Locate the cell with the specified text and output its [x, y] center coordinate. 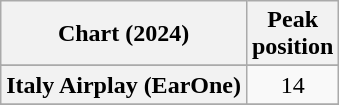
Peakposition [292, 34]
14 [292, 85]
Italy Airplay (EarOne) [124, 85]
Chart (2024) [124, 34]
